Capture the cell that displays the provided text and extract its (X, Y) central coordinate. 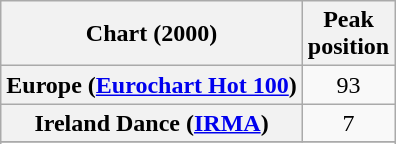
Chart (2000) (152, 34)
93 (348, 85)
Europe (Eurochart Hot 100) (152, 85)
Ireland Dance (IRMA) (152, 123)
Peakposition (348, 34)
7 (348, 123)
